Find where the given text appears and provide that cell's center as (X, Y) coordinate. 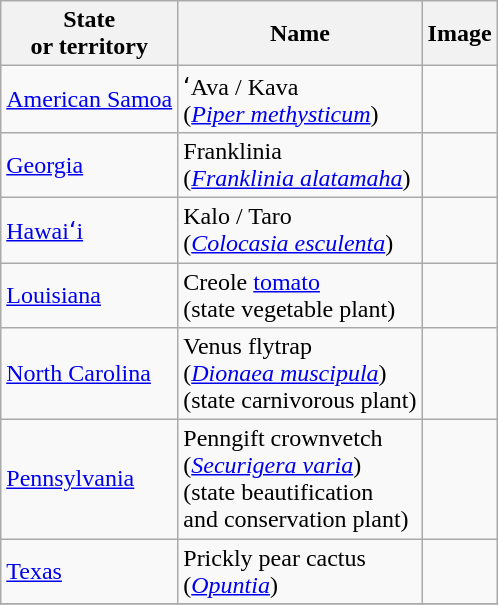
Prickly pear cactus(Opuntia) (300, 572)
Kalo / Taro(Colocasia esculenta) (300, 230)
American Samoa (90, 100)
Louisiana (90, 294)
ʻAva / Kava(Piper methysticum) (300, 100)
Hawaiʻi (90, 230)
Franklinia(Franklinia alatamaha) (300, 164)
Image (460, 34)
North Carolina (90, 374)
Name (300, 34)
Texas (90, 572)
Georgia (90, 164)
Penngift crownvetch(Securigera varia) (state beautification and conservation plant) (300, 480)
Venus flytrap(Dionaea muscipula) (state carnivorous plant) (300, 374)
Creole tomato(state vegetable plant) (300, 294)
State or territory (90, 34)
Pennsylvania (90, 480)
